Capture the cell that displays the provided text and extract its [X, Y] central coordinate. 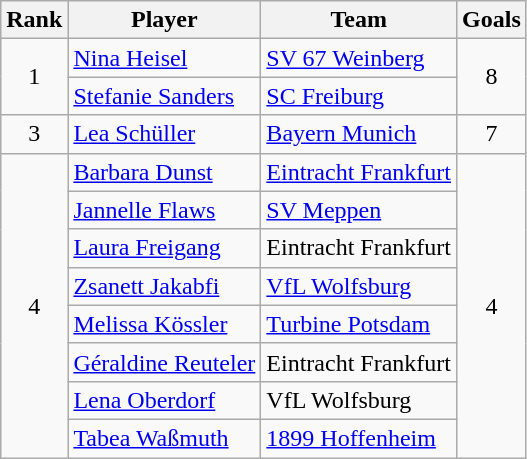
7 [492, 134]
Turbine Potsdam [359, 324]
Zsanett Jakabfi [164, 286]
SV 67 Weinberg [359, 58]
Jannelle Flaws [164, 210]
Player [164, 20]
1 [34, 77]
Stefanie Sanders [164, 96]
8 [492, 77]
Goals [492, 20]
1899 Hoffenheim [359, 438]
Nina Heisel [164, 58]
Melissa Kössler [164, 324]
SV Meppen [359, 210]
Bayern Munich [359, 134]
Géraldine Reuteler [164, 362]
Laura Freigang [164, 248]
Team [359, 20]
Barbara Dunst [164, 172]
3 [34, 134]
Lena Oberdorf [164, 400]
Lea Schüller [164, 134]
Rank [34, 20]
SC Freiburg [359, 96]
Tabea Waßmuth [164, 438]
